Capture the cell that displays the provided text and extract its (x, y) central coordinate. 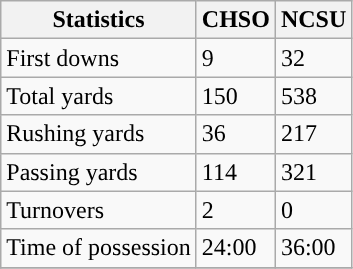
150 (236, 96)
Time of possession (99, 248)
321 (313, 172)
114 (236, 172)
32 (313, 58)
538 (313, 96)
36 (236, 134)
First downs (99, 58)
NCSU (313, 20)
2 (236, 210)
CHSO (236, 20)
9 (236, 58)
Turnovers (99, 210)
36:00 (313, 248)
Statistics (99, 20)
Rushing yards (99, 134)
0 (313, 210)
Passing yards (99, 172)
Total yards (99, 96)
24:00 (236, 248)
217 (313, 134)
